Capture the cell that displays the provided text and extract its (X, Y) central coordinate. 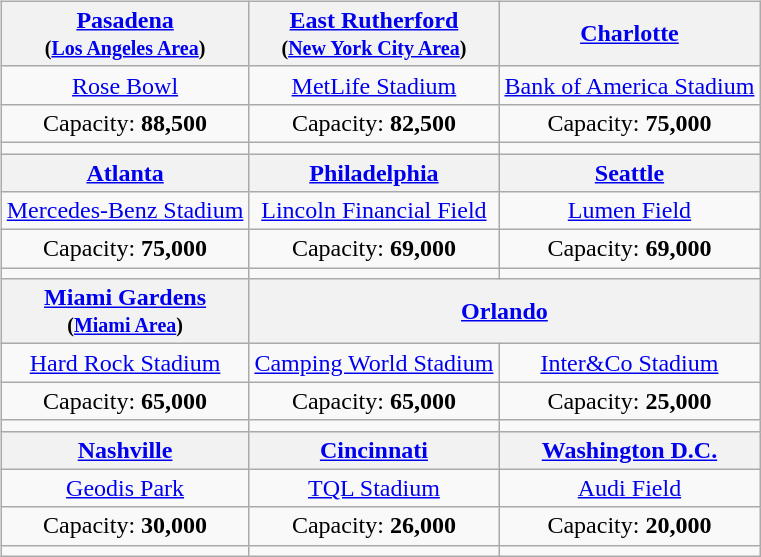
Capacity: 20,000 (630, 526)
Orlando (504, 312)
Cincinnati (374, 450)
Lincoln Financial Field (374, 211)
MetLife Stadium (374, 85)
Capacity: 26,000 (374, 526)
Audi Field (630, 488)
Mercedes-Benz Stadium (125, 211)
Capacity: 88,500 (125, 123)
Capacity: 25,000 (630, 401)
Philadelphia (374, 173)
Seattle (630, 173)
TQL Stadium (374, 488)
Nashville (125, 450)
Charlotte (630, 34)
Inter&Co Stadium (630, 363)
Rose Bowl (125, 85)
Geodis Park (125, 488)
Hard Rock Stadium (125, 363)
Washington D.C. (630, 450)
Capacity: 30,000 (125, 526)
Bank of America Stadium (630, 85)
Capacity: 82,500 (374, 123)
Atlanta (125, 173)
Camping World Stadium (374, 363)
Lumen Field (630, 211)
East Rutherford(New York City Area) (374, 34)
Pasadena(Los Angeles Area) (125, 34)
Miami Gardens(Miami Area) (125, 312)
